Detect which cell encompasses the target text, then output its [X, Y] center coordinate. 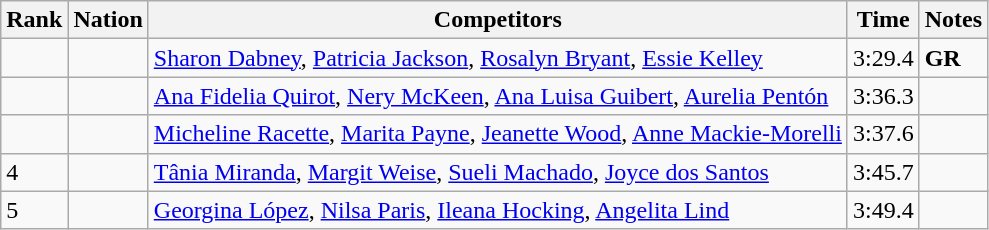
Micheline Racette, Marita Payne, Jeanette Wood, Anne Mackie-Morelli [498, 134]
Tânia Miranda, Margit Weise, Sueli Machado, Joyce dos Santos [498, 172]
4 [34, 172]
3:36.3 [883, 96]
3:49.4 [883, 210]
5 [34, 210]
3:37.6 [883, 134]
3:29.4 [883, 58]
Ana Fidelia Quirot, Nery McKeen, Ana Luisa Guibert, Aurelia Pentón [498, 96]
Competitors [498, 20]
3:45.7 [883, 172]
Rank [34, 20]
Time [883, 20]
Georgina López, Nilsa Paris, Ileana Hocking, Angelita Lind [498, 210]
GR [953, 58]
Sharon Dabney, Patricia Jackson, Rosalyn Bryant, Essie Kelley [498, 58]
Nation [108, 20]
Notes [953, 20]
